Pinpoint the cell where the given text exists, returning its (x, y) midpoint coordinate. 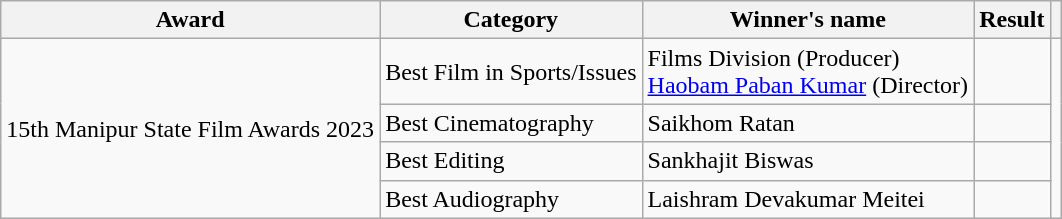
Best Audiography (511, 199)
Films Division (Producer)Haobam Paban Kumar (Director) (808, 72)
Laishram Devakumar Meitei (808, 199)
15th Manipur State Film Awards 2023 (190, 128)
Result (1012, 20)
Winner's name (808, 20)
Award (190, 20)
Best Cinematography (511, 123)
Saikhom Ratan (808, 123)
Best Editing (511, 161)
Best Film in Sports/Issues (511, 72)
Category (511, 20)
Sankhajit Biswas (808, 161)
